Identify which cell holds the provided text, then report its (X, Y) central coordinate. 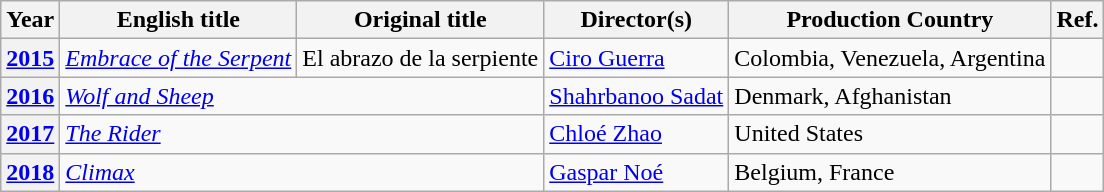
Ciro Guerra (636, 58)
United States (890, 134)
The Rider (302, 134)
2016 (30, 96)
2017 (30, 134)
Climax (302, 172)
Ref. (1078, 20)
Director(s) (636, 20)
Embrace of the Serpent (178, 58)
Chloé Zhao (636, 134)
Production Country (890, 20)
El abrazo de la serpiente (420, 58)
Original title (420, 20)
Gaspar Noé (636, 172)
Wolf and Sheep (302, 96)
English title (178, 20)
Colombia, Venezuela, Argentina (890, 58)
2015 (30, 58)
2018 (30, 172)
Denmark, Afghanistan (890, 96)
Year (30, 20)
Belgium, France (890, 172)
Shahrbanoo Sadat (636, 96)
